Extract the (x, y) coordinate from the center of the cell holding the provided text.  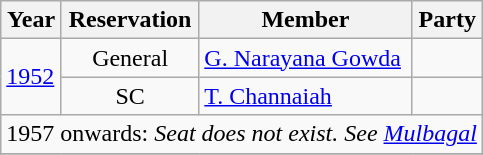
General (130, 58)
G. Narayana Gowda (306, 58)
Member (306, 20)
SC (130, 96)
Reservation (130, 20)
Year (32, 20)
Party (447, 20)
1957 onwards: Seat does not exist. See Mulbagal (242, 134)
1952 (32, 77)
T. Channaiah (306, 96)
